Output the (x, y) coordinate of the center of the cell containing the given text.  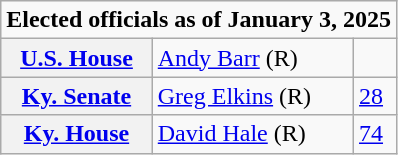
28 (374, 96)
Ky. Senate (77, 96)
U.S. House (77, 58)
Andy Barr (R) (252, 58)
Ky. House (77, 134)
74 (374, 134)
David Hale (R) (252, 134)
Elected officials as of January 3, 2025 (199, 20)
Greg Elkins (R) (252, 96)
